Return (x, y) of the center of cell containing provided text 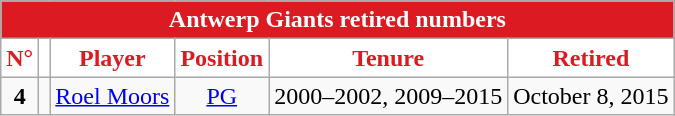
2000–2002, 2009–2015 (388, 96)
Position (222, 58)
N° (20, 58)
Antwerp Giants retired numbers (338, 20)
Roel Moors (112, 96)
Retired (591, 58)
PG (222, 96)
4 (20, 96)
Tenure (388, 58)
Player (112, 58)
October 8, 2015 (591, 96)
